Find where the given text appears and provide that cell's center as [X, Y] coordinate. 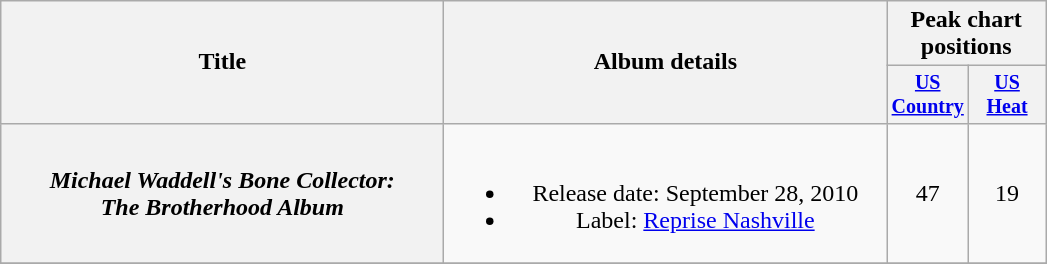
Release date: September 28, 2010Label: Reprise Nashville [666, 193]
19 [1008, 193]
Michael Waddell's Bone Collector:The Brotherhood Album [222, 193]
Peak chartpositions [966, 34]
USHeat [1008, 94]
US Country [928, 94]
47 [928, 193]
Album details [666, 62]
Title [222, 62]
